Detect which cell encompasses the target text, then output its [X, Y] center coordinate. 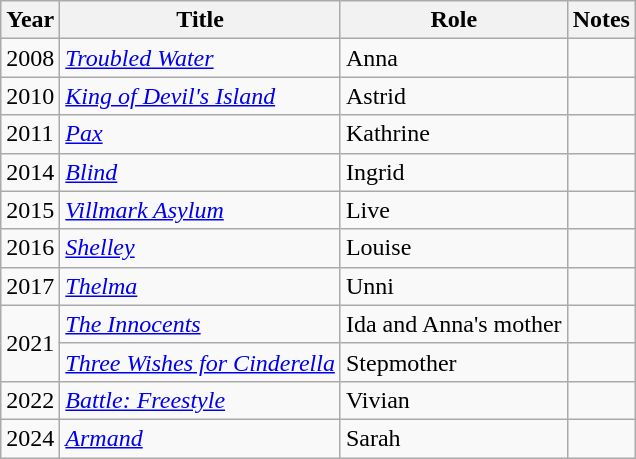
Ida and Anna's mother [454, 324]
2008 [30, 58]
2010 [30, 96]
2024 [30, 438]
2014 [30, 172]
Villmark Asylum [200, 210]
2016 [30, 248]
Louise [454, 248]
Troubled Water [200, 58]
Pax [200, 134]
Unni [454, 286]
Shelley [200, 248]
Role [454, 20]
Stepmother [454, 362]
2017 [30, 286]
Thelma [200, 286]
Vivian [454, 400]
Live [454, 210]
Notes [601, 20]
2011 [30, 134]
King of Devil's Island [200, 96]
2015 [30, 210]
Sarah [454, 438]
Anna [454, 58]
Battle: Freestyle [200, 400]
Armand [200, 438]
Ingrid [454, 172]
Blind [200, 172]
2022 [30, 400]
2021 [30, 343]
Year [30, 20]
Three Wishes for Cinderella [200, 362]
Astrid [454, 96]
Title [200, 20]
Kathrine [454, 134]
The Innocents [200, 324]
